Output the [x, y] coordinate of the center of the cell containing the given text.  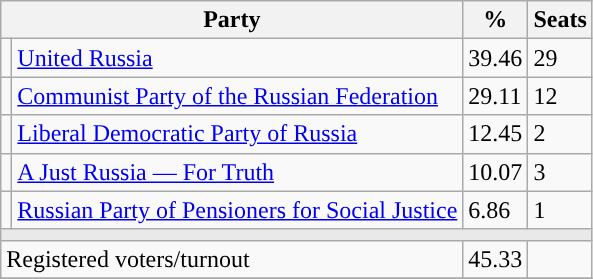
United Russia [238, 58]
Party [232, 20]
12 [560, 96]
Liberal Democratic Party of Russia [238, 134]
29 [560, 58]
Russian Party of Pensioners for Social Justice [238, 210]
Communist Party of the Russian Federation [238, 96]
12.45 [496, 134]
45.33 [496, 259]
Seats [560, 20]
3 [560, 172]
2 [560, 134]
39.46 [496, 58]
1 [560, 210]
Registered voters/turnout [232, 259]
6.86 [496, 210]
29.11 [496, 96]
A Just Russia — For Truth [238, 172]
10.07 [496, 172]
% [496, 20]
